From the cell containing the given text, extract its center point as (X, Y) coordinate. 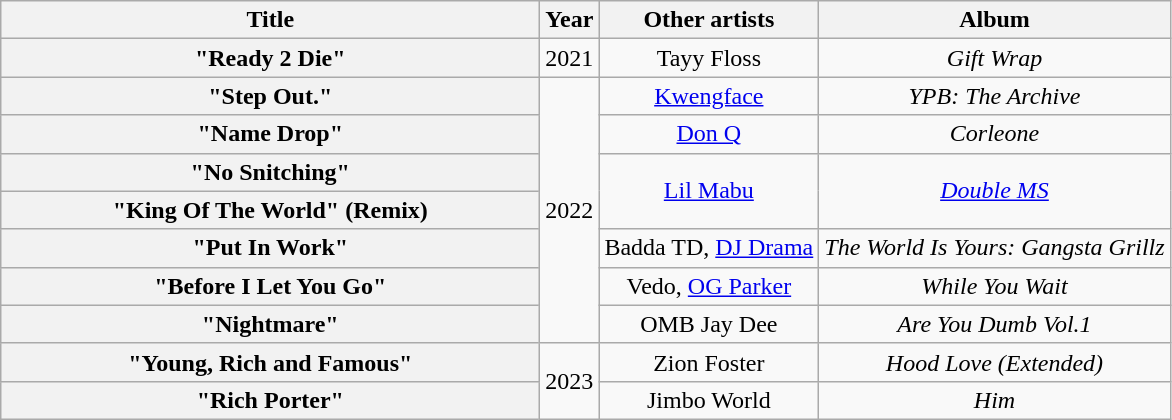
Vedo, OG Parker (709, 286)
2022 (570, 210)
"Put In Work" (270, 248)
2023 (570, 381)
Year (570, 20)
Badda TD, DJ Drama (709, 248)
Lil Mabu (709, 191)
Tayy Floss (709, 58)
Hood Love (Extended) (994, 362)
Kwengface (709, 96)
Jimbo World (709, 400)
Other artists (709, 20)
Album (994, 20)
"Name Drop" (270, 134)
"Step Out." (270, 96)
The World Is Yours: Gangsta Grillz (994, 248)
"Before I Let You Go" (270, 286)
"Ready 2 Die" (270, 58)
Don Q (709, 134)
Double MS (994, 191)
"Young, Rich and Famous" (270, 362)
Corleone (994, 134)
YPB: The Archive (994, 96)
"Rich Porter" (270, 400)
OMB Jay Dee (709, 324)
Zion Foster (709, 362)
Him (994, 400)
"Nightmare" (270, 324)
2021 (570, 58)
While You Wait (994, 286)
Title (270, 20)
"King Of The World" (Remix) (270, 210)
Gift Wrap (994, 58)
"No Snitching" (270, 172)
Are You Dumb Vol.1 (994, 324)
